Output the [X, Y] coordinate of the center of the cell containing the given text.  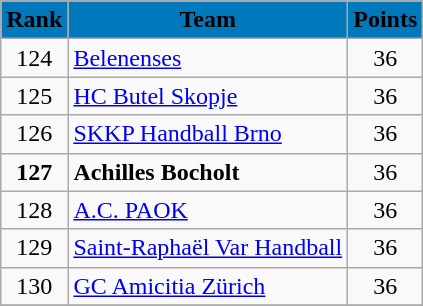
124 [34, 58]
Team [208, 20]
SKKP Handball Brno [208, 134]
HC Butel Skopje [208, 96]
126 [34, 134]
127 [34, 172]
128 [34, 210]
Points [386, 20]
130 [34, 286]
Achilles Bocholt [208, 172]
A.C. PAOK [208, 210]
Belenenses [208, 58]
GC Amicitia Zürich [208, 286]
129 [34, 248]
Rank [34, 20]
Saint-Raphaël Var Handball [208, 248]
125 [34, 96]
